Return (x, y) of the center of cell containing provided text 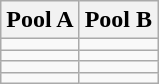
Pool B (118, 20)
Pool A (40, 20)
